Locate the cell with the specified text and output its [x, y] center coordinate. 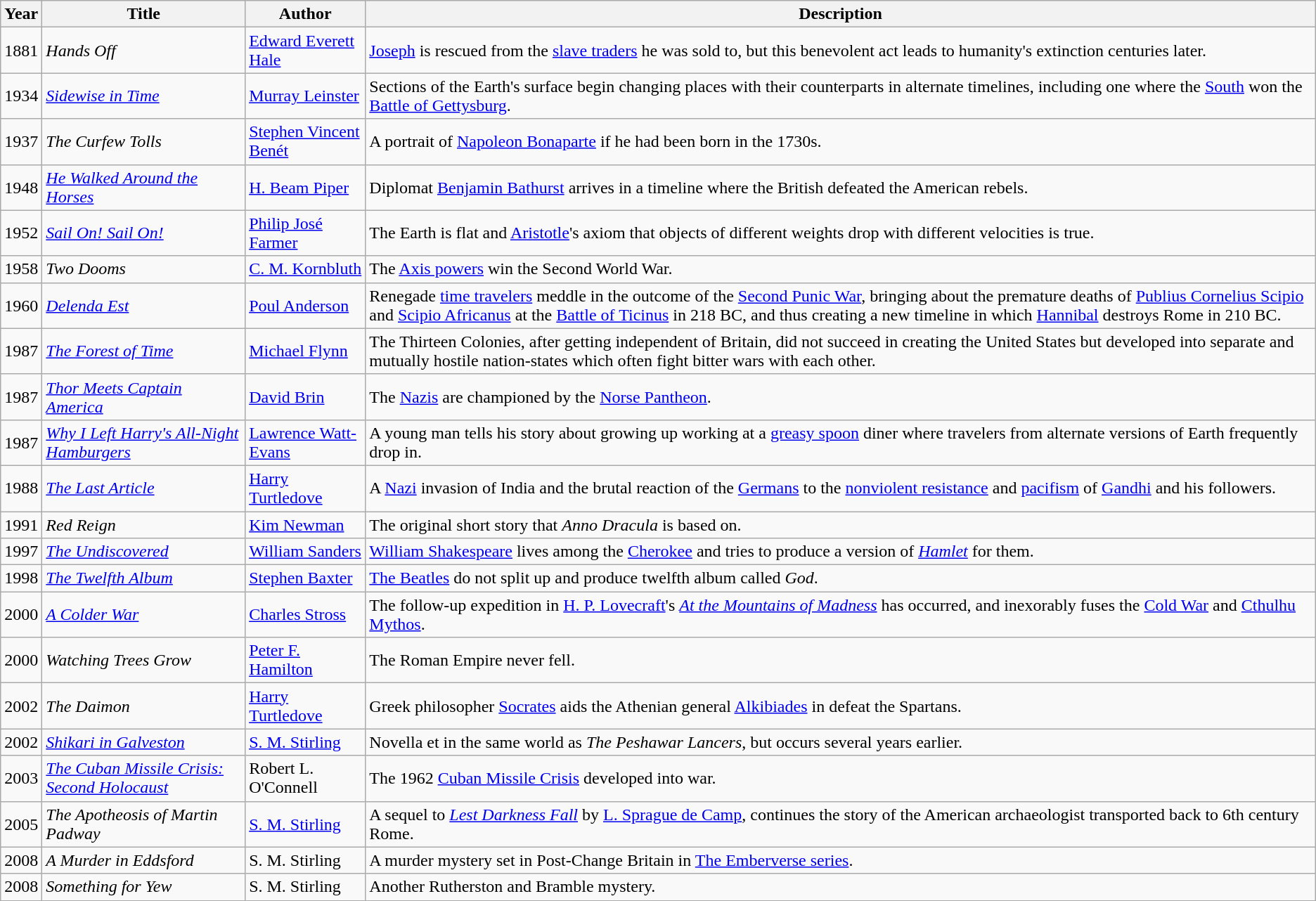
2003 [21, 779]
The Daimon [143, 706]
1960 [21, 305]
William Sanders [305, 552]
Watching Trees Grow [143, 661]
The Nazis are championed by the Norse Pantheon. [841, 396]
The Undiscovered [143, 552]
Delenda Est [143, 305]
Philip José Farmer [305, 233]
David Brin [305, 396]
Murray Leinster [305, 96]
Kim Newman [305, 525]
The Last Article [143, 488]
Joseph is rescued from the slave traders he was sold to, but this benevolent act leads to humanity's extinction centuries later. [841, 51]
A Nazi invasion of India and the brutal reaction of the Germans to the nonviolent resistance and pacifism of Gandhi and his followers. [841, 488]
1937 [21, 142]
Peter F. Hamilton [305, 661]
Greek philosopher Socrates aids the Athenian general Alkibiades in defeat the Spartans. [841, 706]
Edward Everett Hale [305, 51]
A sequel to Lest Darkness Fall by L. Sprague de Camp, continues the story of the American archaeologist transported back to 6th century Rome. [841, 824]
1952 [21, 233]
Charles Stross [305, 614]
The Cuban Missile Crisis: Second Holocaust [143, 779]
Hands Off [143, 51]
1934 [21, 96]
1998 [21, 578]
Red Reign [143, 525]
Lawrence Watt-Evans [305, 443]
Another Rutherston and Bramble mystery. [841, 887]
1881 [21, 51]
A Colder War [143, 614]
1997 [21, 552]
Year [21, 14]
Description [841, 14]
2005 [21, 824]
William Shakespeare lives among the Cherokee and tries to produce a version of Hamlet for them. [841, 552]
1991 [21, 525]
Poul Anderson [305, 305]
The Forest of Time [143, 351]
The Apotheosis of Martin Padway [143, 824]
Why I Left Harry's All-Night Hamburgers [143, 443]
1948 [21, 187]
The Curfew Tolls [143, 142]
The Axis powers win the Second World War. [841, 269]
Thor Meets Captain America [143, 396]
Shikari in Galveston [143, 742]
A murder mystery set in Post-Change Britain in The Emberverse series. [841, 860]
Two Dooms [143, 269]
Diplomat Benjamin Bathurst arrives in a timeline where the British defeated the American rebels. [841, 187]
He Walked Around the Horses [143, 187]
The 1962 Cuban Missile Crisis developed into war. [841, 779]
A portrait of Napoleon Bonaparte if he had been born in the 1730s. [841, 142]
Something for Yew [143, 887]
Title [143, 14]
C. M. Kornbluth [305, 269]
Author [305, 14]
Sidewise in Time [143, 96]
The Beatles do not split up and produce twelfth album called God. [841, 578]
A Murder in Eddsford [143, 860]
1958 [21, 269]
The follow-up expedition in H. P. Lovecraft's At the Mountains of Madness has occurred, and inexorably fuses the Cold War and Cthulhu Mythos. [841, 614]
Robert L. O'Connell [305, 779]
Stephen Vincent Benét [305, 142]
Novella et in the same world as The Peshawar Lancers, but occurs several years earlier. [841, 742]
The original short story that Anno Dracula is based on. [841, 525]
The Roman Empire never fell. [841, 661]
Sail On! Sail On! [143, 233]
Stephen Baxter [305, 578]
Michael Flynn [305, 351]
The Twelfth Album [143, 578]
1988 [21, 488]
The Earth is flat and Aristotle's axiom that objects of different weights drop with different velocities is true. [841, 233]
A young man tells his story about growing up working at a greasy spoon diner where travelers from alternate versions of Earth frequently drop in. [841, 443]
H. Beam Piper [305, 187]
